Extract the (x, y) coordinate from the center of the cell holding the provided text.  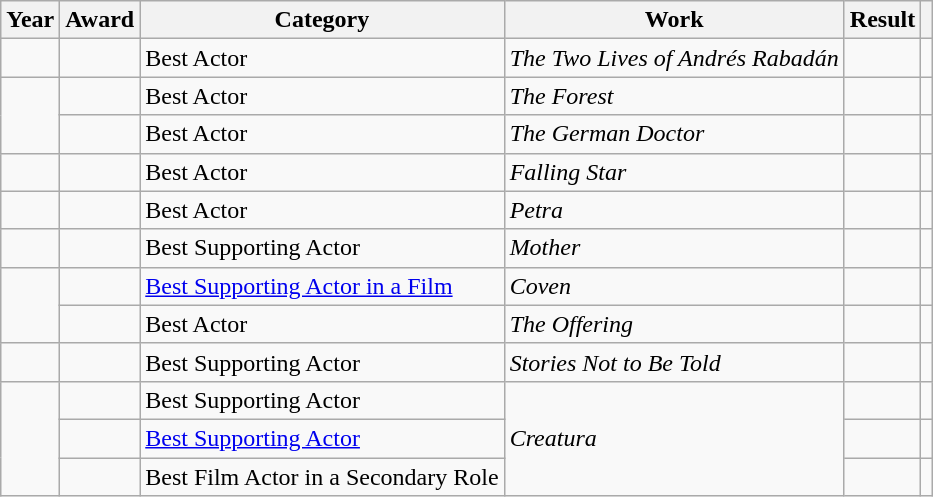
Creatura (674, 438)
Best Film Actor in a Secondary Role (322, 477)
Category (322, 20)
Coven (674, 286)
Falling Star (674, 172)
Petra (674, 210)
The German Doctor (674, 134)
Year (30, 20)
Award (100, 20)
The Forest (674, 96)
Stories Not to Be Told (674, 362)
Work (674, 20)
The Two Lives of Andrés Rabadán (674, 58)
Best Supporting Actor in a Film (322, 286)
Mother (674, 248)
The Offering (674, 324)
Result (882, 20)
